Capture the cell that displays the provided text and extract its (x, y) central coordinate. 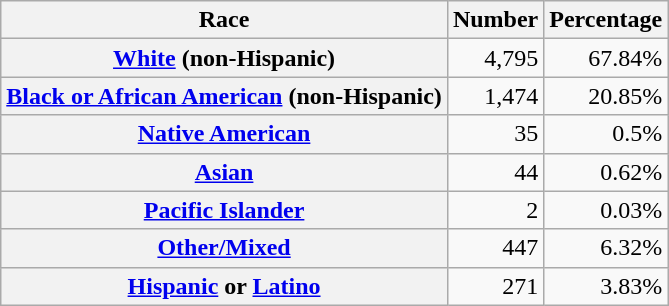
Hispanic or Latino (224, 286)
0.62% (606, 172)
2 (495, 210)
20.85% (606, 96)
0.03% (606, 210)
White (non-Hispanic) (224, 58)
271 (495, 286)
Asian (224, 172)
1,474 (495, 96)
6.32% (606, 248)
0.5% (606, 134)
Percentage (606, 20)
Black or African American (non-Hispanic) (224, 96)
35 (495, 134)
Race (224, 20)
Pacific Islander (224, 210)
Native American (224, 134)
4,795 (495, 58)
Number (495, 20)
44 (495, 172)
447 (495, 248)
3.83% (606, 286)
67.84% (606, 58)
Other/Mixed (224, 248)
